Capture the cell that displays the provided text and extract its (x, y) central coordinate. 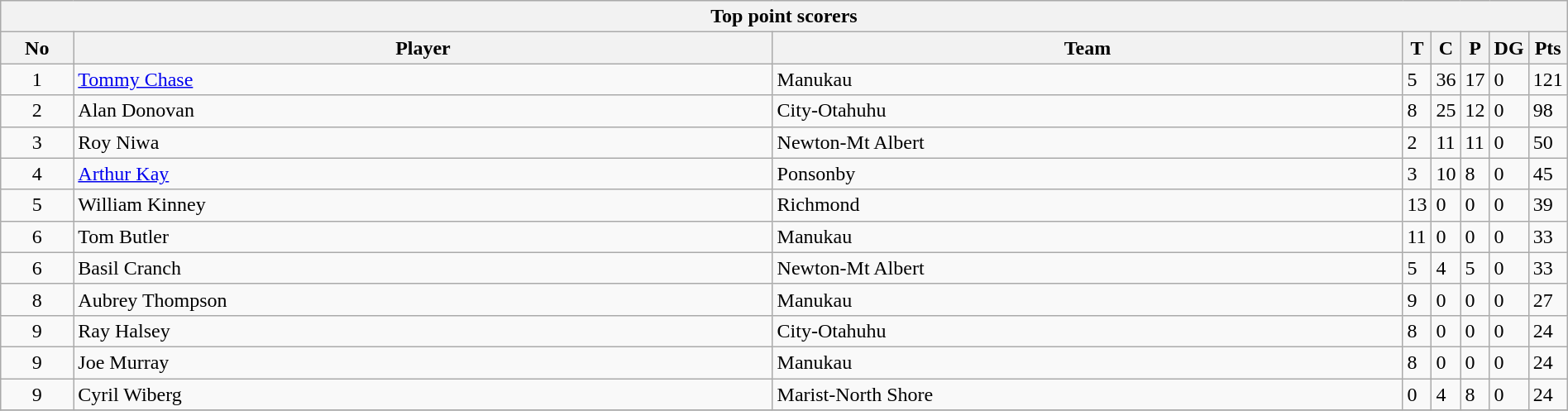
Top point scorers (784, 17)
25 (1446, 111)
1 (37, 79)
Team (1088, 48)
50 (1548, 142)
Arthur Kay (423, 174)
39 (1548, 205)
121 (1548, 79)
DG (1508, 48)
36 (1446, 79)
98 (1548, 111)
Marist-North Shore (1088, 394)
Basil Cranch (423, 268)
Tommy Chase (423, 79)
Joe Murray (423, 362)
Richmond (1088, 205)
Ponsonby (1088, 174)
Player (423, 48)
13 (1417, 205)
17 (1475, 79)
Alan Donovan (423, 111)
Tom Butler (423, 237)
No (37, 48)
Aubrey Thompson (423, 299)
27 (1548, 299)
William Kinney (423, 205)
C (1446, 48)
10 (1446, 174)
Cyril Wiberg (423, 394)
45 (1548, 174)
Roy Niwa (423, 142)
T (1417, 48)
P (1475, 48)
12 (1475, 111)
Pts (1548, 48)
Ray Halsey (423, 331)
